Pinpoint the cell where the given text exists, returning its (x, y) midpoint coordinate. 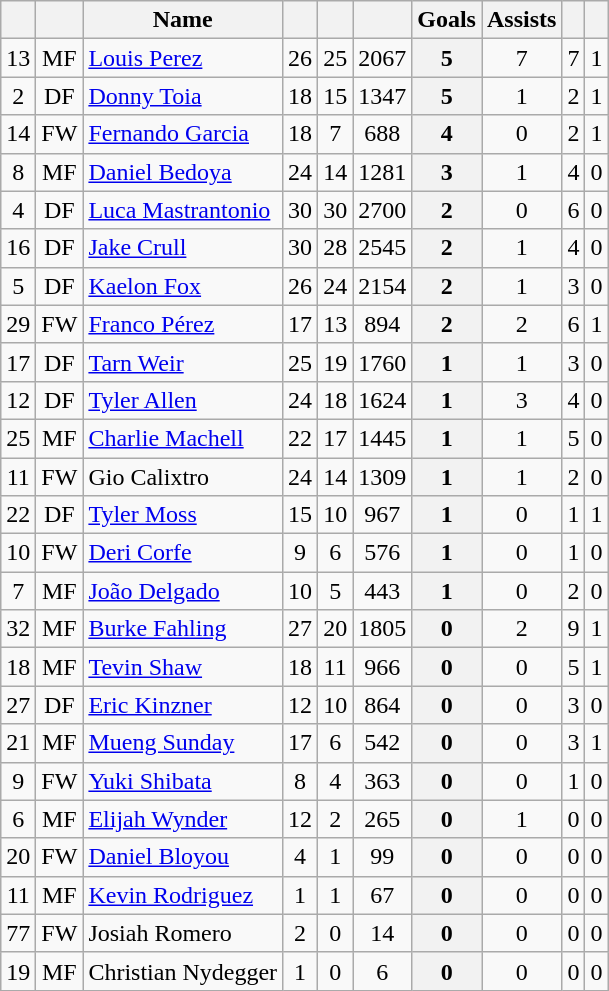
Burke Fahling (183, 629)
28 (336, 248)
576 (382, 553)
363 (382, 781)
Franco Pérez (183, 324)
Daniel Bloyou (183, 857)
2545 (382, 248)
Louis Perez (183, 58)
Tarn Weir (183, 362)
Kevin Rodriguez (183, 895)
16 (18, 248)
2154 (382, 286)
Gio Calixtro (183, 477)
265 (382, 819)
Deri Corfe (183, 553)
Eric Kinzner (183, 705)
Mueng Sunday (183, 743)
Yuki Shibata (183, 781)
1805 (382, 629)
Elijah Wynder (183, 819)
Charlie Machell (183, 438)
67 (382, 895)
1624 (382, 400)
29 (18, 324)
688 (382, 134)
1309 (382, 477)
864 (382, 705)
1760 (382, 362)
21 (18, 743)
Daniel Bedoya (183, 172)
1445 (382, 438)
Fernando Garcia (183, 134)
99 (382, 857)
Tyler Allen (183, 400)
Name (183, 20)
542 (382, 743)
966 (382, 667)
77 (18, 933)
Tevin Shaw (183, 667)
Goals (447, 20)
Josiah Romero (183, 933)
1281 (382, 172)
443 (382, 591)
Donny Toia (183, 96)
Tyler Moss (183, 515)
2067 (382, 58)
32 (18, 629)
2700 (382, 210)
Kaelon Fox (183, 286)
894 (382, 324)
967 (382, 515)
Christian Nydegger (183, 971)
João Delgado (183, 591)
1347 (382, 96)
Luca Mastrantonio (183, 210)
Assists (522, 20)
Jake Crull (183, 248)
